Detect which cell encompasses the target text, then output its (x, y) center coordinate. 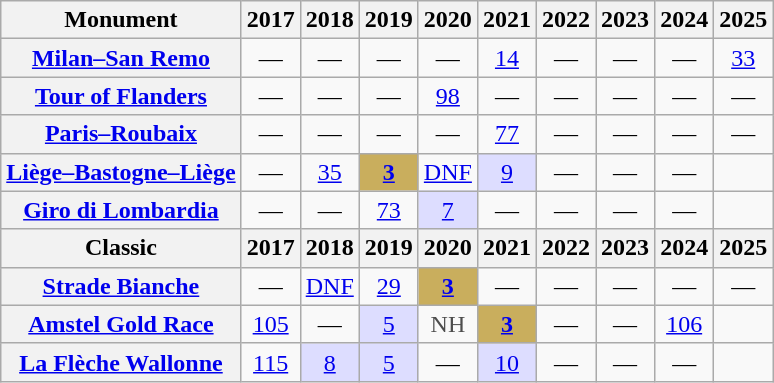
9 (506, 172)
14 (506, 58)
Paris–Roubaix (121, 134)
Tour of Flanders (121, 96)
La Flèche Wallonne (121, 362)
Milan–San Remo (121, 58)
10 (506, 362)
35 (330, 172)
Amstel Gold Race (121, 324)
115 (270, 362)
106 (684, 324)
33 (744, 58)
Strade Bianche (121, 286)
105 (270, 324)
98 (448, 96)
77 (506, 134)
7 (448, 210)
Giro di Lombardia (121, 210)
29 (388, 286)
Liège–Bastogne–Liège (121, 172)
Classic (121, 248)
Monument (121, 20)
73 (388, 210)
8 (330, 362)
NH (448, 324)
